Extract the [x, y] coordinate from the center of the cell holding the provided text.  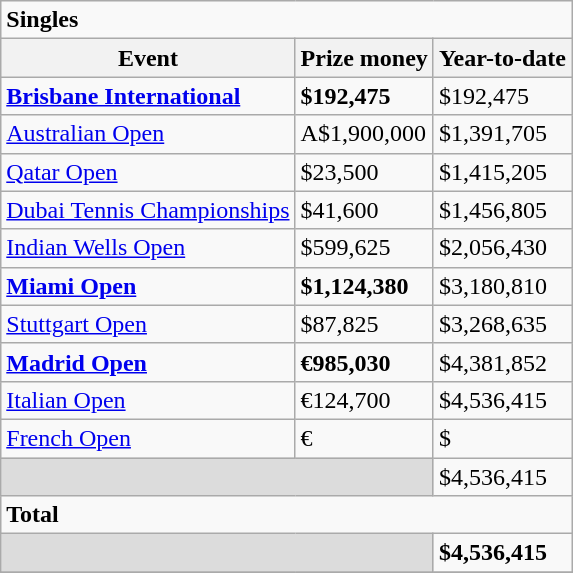
$1,415,205 [502, 172]
Miami Open [148, 286]
€ [364, 438]
Event [148, 58]
Madrid Open [148, 362]
$ [502, 438]
$3,268,635 [502, 324]
$23,500 [364, 172]
Italian Open [148, 400]
$4,381,852 [502, 362]
$41,600 [364, 210]
Prize money [364, 58]
$599,625 [364, 248]
French Open [148, 438]
Year-to-date [502, 58]
$1,456,805 [502, 210]
Singles [286, 20]
$3,180,810 [502, 286]
A$1,900,000 [364, 134]
Australian Open [148, 134]
Brisbane International [148, 96]
Stuttgart Open [148, 324]
Qatar Open [148, 172]
$1,124,380 [364, 286]
$1,391,705 [502, 134]
$2,056,430 [502, 248]
€124,700 [364, 400]
Dubai Tennis Championships [148, 210]
Total [286, 515]
Indian Wells Open [148, 248]
€985,030 [364, 362]
$87,825 [364, 324]
